Pinpoint the cell where the given text exists, returning its [X, Y] midpoint coordinate. 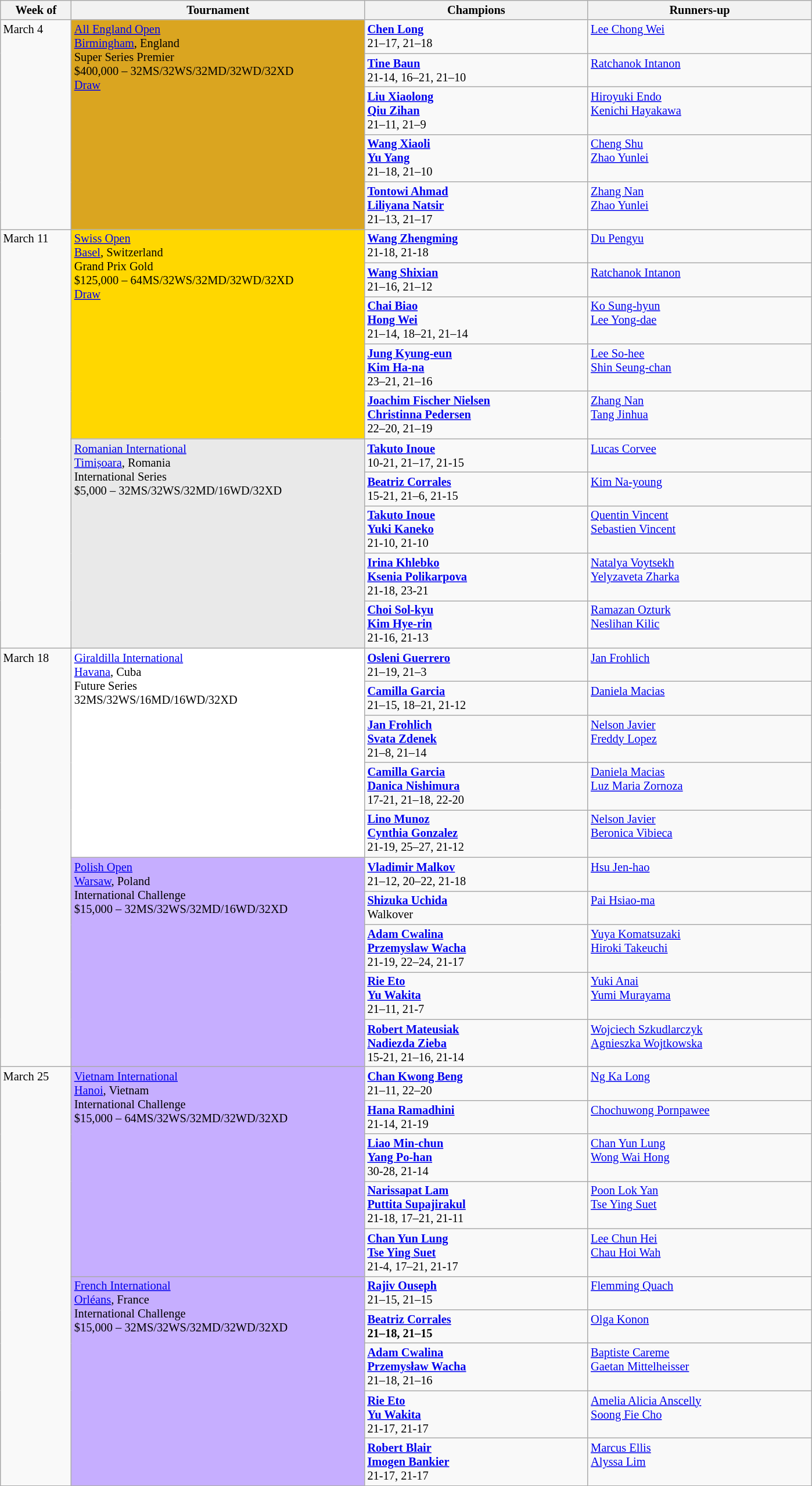
Liu Xiaolong Qiu Zihan21–11, 21–9 [476, 110]
Champions [476, 10]
Ng Ka Long [699, 1083]
Jung Kyung-eun Kim Ha-na23–21, 21–16 [476, 367]
Marcus Ellis Alyssa Lim [699, 1462]
Cheng Shu Zhao Yunlei [699, 158]
Lee Chong Wei [699, 37]
Wang Xiaoli Yu Yang21–18, 21–10 [476, 158]
Kim Na-young [699, 489]
Irina Khlebko Ksenia Polikarpova21-18, 23-21 [476, 577]
March 4 [36, 124]
Chen Long21–17, 21–18 [476, 37]
Tine Baun21-14, 16–21, 21–10 [476, 70]
Chan Yun Lung Wong Wai Hong [699, 1158]
Choi Sol-kyu Kim Hye-rin21-16, 21-13 [476, 624]
Daniela Macias Luz Maria Zornoza [699, 786]
Osleni Guerrero21–19, 21–3 [476, 665]
Hsu Jen-hao [699, 874]
Polish OpenWarsaw, PolandInternational Challenge$15,000 – 32MS/32WS/32MD/16WD/32XD [218, 962]
Robert Blair Imogen Bankier21-17, 21-17 [476, 1462]
Camilla Garcia21–15, 18–21, 21-12 [476, 698]
Jan Frohlich [699, 665]
Camilla Garcia Danica Nishimura17-21, 21–18, 22-20 [476, 786]
Du Pengyu [699, 246]
Chan Kwong Beng21–11, 22–20 [476, 1083]
Pai Hsiao-ma [699, 908]
Baptiste Careme Gaetan Mittelheisser [699, 1367]
Lee Chun Hei Chau Hoi Wah [699, 1252]
Runners-up [699, 10]
Shizuka UchidaWalkover [476, 908]
March 18 [36, 858]
Hiroyuki Endo Kenichi Hayakawa [699, 110]
Giraldilla InternationalHavana, CubaFuture Series32MS/32WS/16MD/16WD/32XD [218, 753]
Wang Zhengming21-18, 21-18 [476, 246]
Lee So-hee Shin Seung-chan [699, 367]
Ramazan Ozturk Neslihan Kilic [699, 624]
Swiss OpenBasel, SwitzerlandGrand Prix Gold$125,000 – 64MS/32WS/32MD/32WD/32XDDraw [218, 334]
Rie Eto Yu Wakita21-17, 21-17 [476, 1415]
Zhang Nan Tang Jinhua [699, 415]
Adam Cwalina Przemyslaw Wacha21-19, 22–24, 21-17 [476, 948]
Wojciech Szkudlarczyk Agnieszka Wojtkowska [699, 1043]
Amelia Alicia Anscelly Soong Fie Cho [699, 1415]
Week of [36, 10]
Poon Lok Yan Tse Ying Suet [699, 1205]
French InternationalOrléans, FranceInternational Challenge $15,000 – 32MS/32WS/32MD/32WD/32XD [218, 1381]
Flemming Quach [699, 1293]
Takuto Inoue Yuki Kaneko21-10, 21-10 [476, 529]
Ko Sung-hyun Lee Yong-dae [699, 320]
Nelson Javier Beronica Vibieca [699, 833]
Yuki Anai Yumi Murayama [699, 996]
Lino Munoz Cynthia Gonzalez21-19, 25–27, 21-12 [476, 833]
Romanian InternationalTimișoara, RomaniaInternational Series$5,000 – 32MS/32WS/32MD/16WD/32XD [218, 543]
Tontowi Ahmad Liliyana Natsir21–13, 21–17 [476, 206]
Chochuwong Pornpawee [699, 1117]
Olga Konon [699, 1326]
Robert Mateusiak Nadiezda Zieba15-21, 21–16, 21-14 [476, 1043]
Natalya Voytsekh Yelyzaveta Zharka [699, 577]
March 25 [36, 1276]
Takuto Inoue10-21, 21–17, 21-15 [476, 456]
Chan Yun Lung Tse Ying Suet21-4, 17–21, 21-17 [476, 1252]
Yuya Komatsuzaki Hiroki Takeuchi [699, 948]
Rajiv Ouseph21–15, 21–15 [476, 1293]
Lucas Corvee [699, 456]
All England OpenBirmingham, EnglandSuper Series Premier$400,000 – 32MS/32WS/32MD/32WD/32XDDraw [218, 124]
Chai Biao Hong Wei21–14, 18–21, 21–14 [476, 320]
March 11 [36, 438]
Narissapat Lam Puttita Supajirakul21-18, 17–21, 21-11 [476, 1205]
Rie Eto Yu Wakita21–11, 21-7 [476, 996]
Adam Cwalina Przemysław Wacha21–18, 21–16 [476, 1367]
Joachim Fischer Nielsen Christinna Pedersen22–20, 21–19 [476, 415]
Vladimir Malkov21–12, 20–22, 21-18 [476, 874]
Vietnam InternationalHanoi, VietnamInternational Challenge$15,000 – 64MS/32WS/32MD/32WD/32XD [218, 1171]
Daniela Macias [699, 698]
Jan Frohlich Svata Zdenek21–8, 21–14 [476, 739]
Liao Min-chun Yang Po-han30-28, 21-14 [476, 1158]
Quentin Vincent Sebastien Vincent [699, 529]
Wang Shixian21–16, 21–12 [476, 280]
Hana Ramadhini21-14, 21-19 [476, 1117]
Nelson Javier Freddy Lopez [699, 739]
Zhang Nan Zhao Yunlei [699, 206]
Beatriz Corrales21–18, 21–15 [476, 1326]
Tournament [218, 10]
Beatriz Corrales15-21, 21–6, 21-15 [476, 489]
